Detect which cell encompasses the target text, then output its (X, Y) center coordinate. 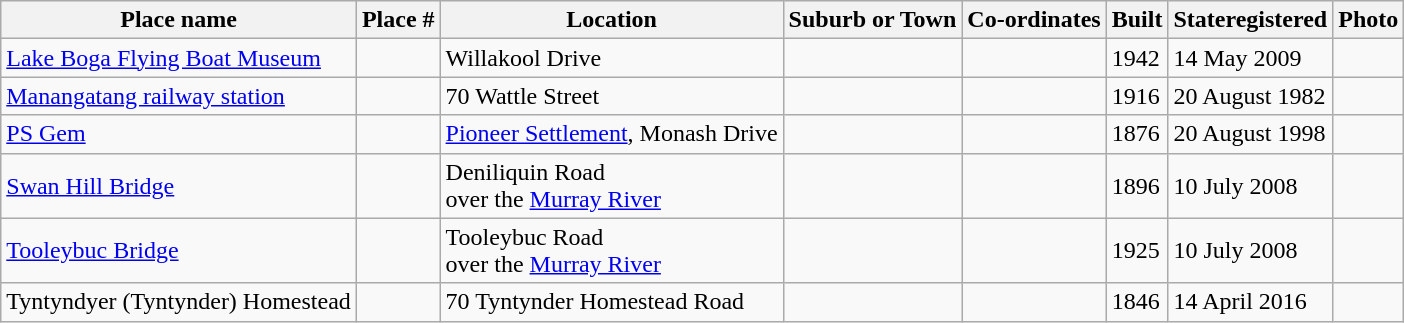
1916 (1137, 96)
Stateregistered (1250, 20)
14 April 2016 (1250, 302)
Tyntyndyer (Tyntynder) Homestead (179, 302)
Place name (179, 20)
1925 (1137, 250)
20 August 1998 (1250, 134)
20 August 1982 (1250, 96)
Location (612, 20)
Co-ordinates (1034, 20)
Tooleybuc Roadover the Murray River (612, 250)
Deniliquin Roadover the Murray River (612, 186)
PS Gem (179, 134)
Swan Hill Bridge (179, 186)
1896 (1137, 186)
1942 (1137, 58)
Manangatang railway station (179, 96)
Built (1137, 20)
Willakool Drive (612, 58)
Tooleybuc Bridge (179, 250)
Photo (1368, 20)
70 Wattle Street (612, 96)
Suburb or Town (872, 20)
70 Tyntynder Homestead Road (612, 302)
14 May 2009 (1250, 58)
Lake Boga Flying Boat Museum (179, 58)
Pioneer Settlement, Monash Drive (612, 134)
Place # (398, 20)
1876 (1137, 134)
1846 (1137, 302)
